Detect which cell encompasses the target text, then output its [x, y] center coordinate. 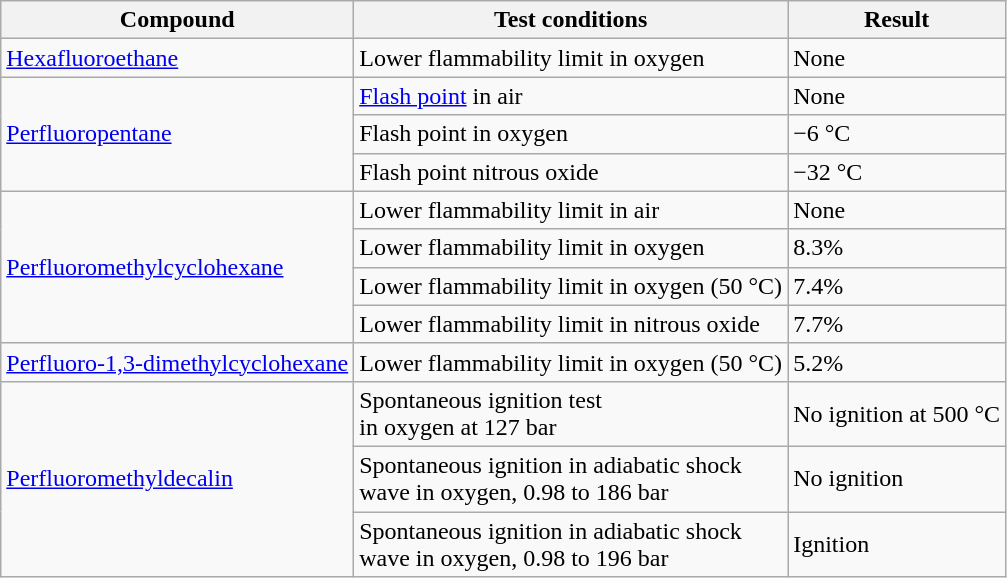
No ignition at 500 °C [897, 414]
Perfluoropentane [178, 134]
Result [897, 20]
Hexafluoroethane [178, 58]
−6 °C [897, 134]
Spontaneous ignition in adiabatic shockwave in oxygen, 0.98 to 186 bar [571, 478]
5.2% [897, 362]
7.7% [897, 324]
Spontaneous ignition in adiabatic shockwave in oxygen, 0.98 to 196 bar [571, 544]
Spontaneous ignition testin oxygen at 127 bar [571, 414]
Compound [178, 20]
Flash point nitrous oxide [571, 172]
Perfluoro-1,3-dimethylcyclohexane [178, 362]
Lower flammability limit in nitrous oxide [571, 324]
Perfluoromethylcyclohexane [178, 267]
Flash point in oxygen [571, 134]
Perfluoromethyldecalin [178, 478]
Lower flammability limit in air [571, 210]
7.4% [897, 286]
Flash point in air [571, 96]
−32 °C [897, 172]
Test conditions [571, 20]
No ignition [897, 478]
Ignition [897, 544]
8.3% [897, 248]
